Identify which cell holds the provided text, then report its [X, Y] central coordinate. 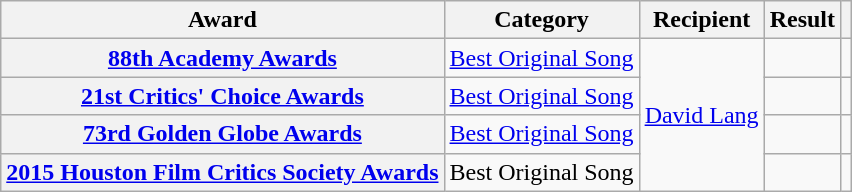
Award [222, 20]
Recipient [702, 20]
21st Critics' Choice Awards [222, 96]
88th Academy Awards [222, 58]
73rd Golden Globe Awards [222, 134]
2015 Houston Film Critics Society Awards [222, 172]
Category [542, 20]
Result [802, 20]
David Lang [702, 115]
